Provide the (x, y) coordinate of the cell's center where the given text is located.  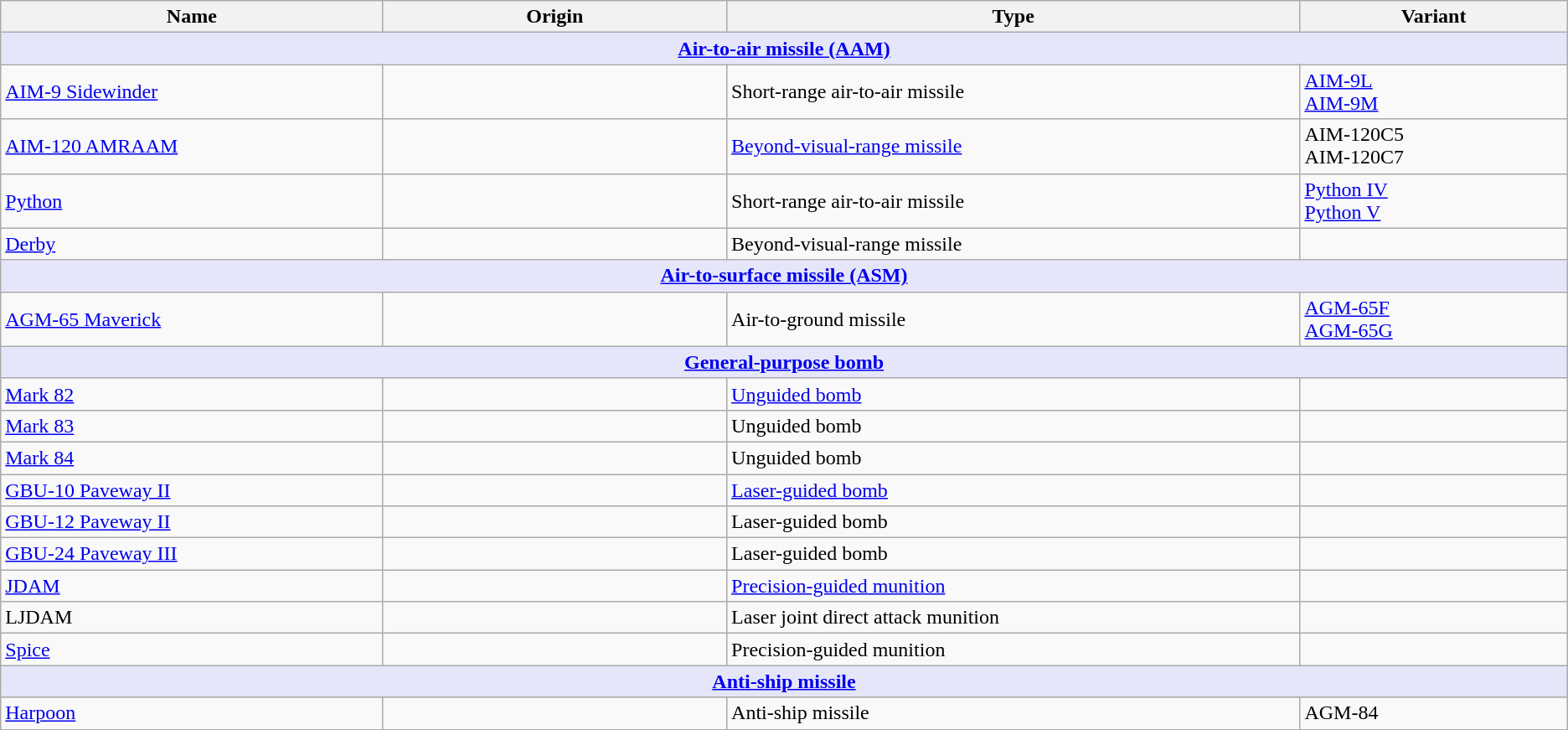
AIM-9LAIM-9M (1434, 92)
Origin (554, 17)
Mark 84 (192, 458)
Harpoon (192, 713)
Laser joint direct attack munition (1014, 618)
General-purpose bomb (784, 362)
Derby (192, 244)
AIM-120 AMRAAM (192, 146)
Mark 82 (192, 394)
Spice (192, 650)
Air-to-ground missile (1014, 318)
LJDAM (192, 618)
AIM-120C5AIM-120C7 (1434, 146)
GBU-10 Paveway II (192, 490)
Variant (1434, 17)
Name (192, 17)
Mark 83 (192, 426)
GBU-24 Paveway III (192, 554)
AGM-65FAGM-65G (1434, 318)
Air-to-air missile (AAM) (784, 49)
Python IVPython V (1434, 201)
AGM-65 Maverick (192, 318)
Type (1014, 17)
Python (192, 201)
AIM-9 Sidewinder (192, 92)
AGM-84 (1434, 713)
Air-to-surface missile (ASM) (784, 276)
GBU-12 Paveway II (192, 522)
JDAM (192, 586)
